Locate the cell with the specified text and output its (X, Y) center coordinate. 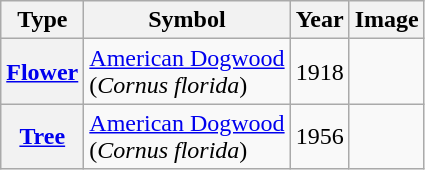
1918 (320, 72)
Symbol (187, 20)
Type (42, 20)
Tree (42, 136)
Flower (42, 72)
Year (320, 20)
1956 (320, 136)
Image (386, 20)
